Output the [x, y] coordinate of the center of the cell containing the given text.  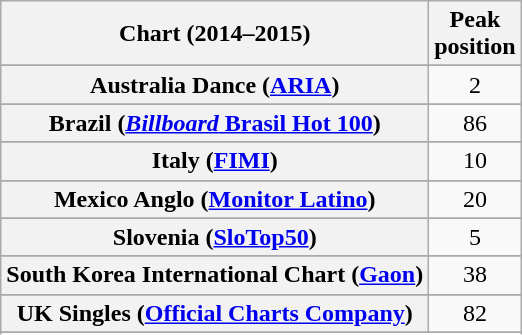
Brazil (Billboard Brasil Hot 100) [215, 123]
10 [475, 161]
Australia Dance (ARIA) [215, 85]
38 [475, 275]
2 [475, 85]
Peakposition [475, 34]
Slovenia (SloTop50) [215, 237]
82 [475, 313]
5 [475, 237]
Italy (FIMI) [215, 161]
Mexico Anglo (Monitor Latino) [215, 199]
20 [475, 199]
86 [475, 123]
UK Singles (Official Charts Company) [215, 313]
Chart (2014–2015) [215, 34]
South Korea International Chart (Gaon) [215, 275]
